Locate the cell with the specified text and output its [X, Y] center coordinate. 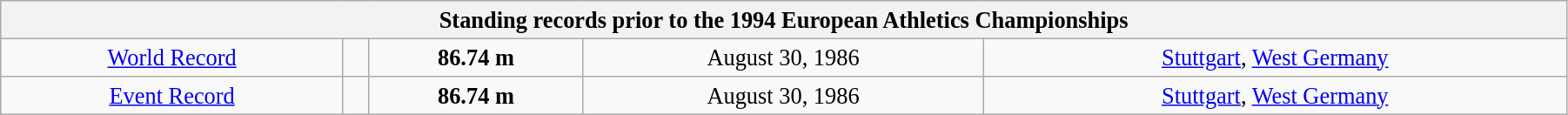
Standing records prior to the 1994 European Athletics Championships [784, 19]
World Record [172, 57]
Event Record [172, 95]
